Provide the (x, y) coordinate of the cell's center where the given text is located.  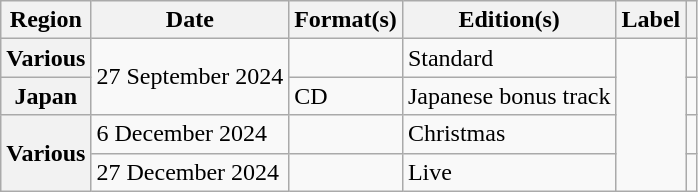
Japanese bonus track (509, 96)
Japan (46, 96)
6 December 2024 (190, 134)
CD (346, 96)
Label (651, 20)
Christmas (509, 134)
Edition(s) (509, 20)
Live (509, 172)
Standard (509, 58)
Date (190, 20)
27 December 2024 (190, 172)
27 September 2024 (190, 77)
Format(s) (346, 20)
Region (46, 20)
